Find where the given text appears and provide that cell's center as [X, Y] coordinate. 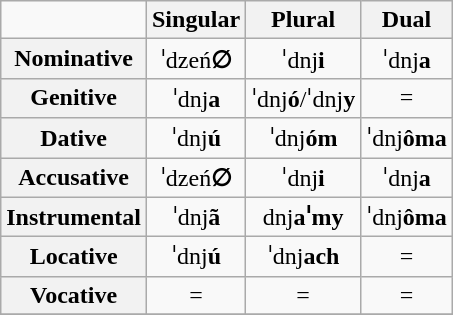
Instrumental [74, 217]
dnjaˈmy [304, 217]
Locative [74, 257]
ˈdnjã [196, 217]
ˈdnjó/ˈdnjy [304, 98]
Nominative [74, 59]
Dual [407, 20]
Accusative [74, 178]
Plural [304, 20]
Vocative [74, 295]
ˈdnjóm [304, 138]
Genitive [74, 98]
Singular [196, 20]
Dative [74, 138]
ˈdnjach [304, 257]
